Find where the given text appears and provide that cell's center as [x, y] coordinate. 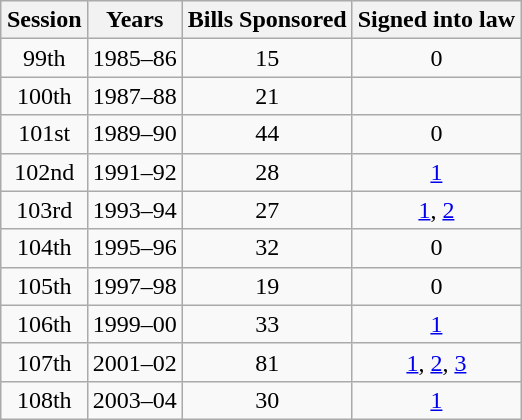
19 [267, 286]
1991–92 [134, 172]
108th [44, 400]
2001–02 [134, 362]
106th [44, 324]
1999–00 [134, 324]
103rd [44, 210]
21 [267, 96]
105th [44, 286]
30 [267, 400]
104th [44, 248]
2003–04 [134, 400]
1989–90 [134, 134]
101st [44, 134]
32 [267, 248]
27 [267, 210]
Bills Sponsored [267, 20]
Signed into law [436, 20]
Years [134, 20]
33 [267, 324]
1997–98 [134, 286]
100th [44, 96]
Session [44, 20]
99th [44, 58]
1995–96 [134, 248]
1985–86 [134, 58]
1, 2, 3 [436, 362]
44 [267, 134]
102nd [44, 172]
15 [267, 58]
107th [44, 362]
1, 2 [436, 210]
1987–88 [134, 96]
28 [267, 172]
81 [267, 362]
1993–94 [134, 210]
